Search for the cell housing the specified text and yield its [X, Y] center coordinate. 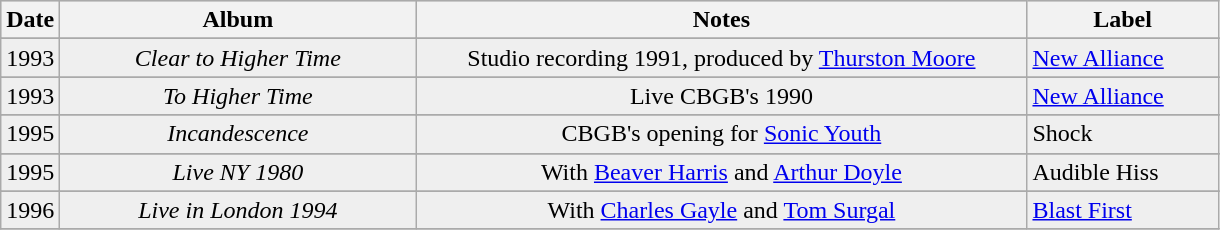
Clear to Higher Time [238, 58]
Live in London 1994 [238, 210]
Blast First [1122, 210]
Album [238, 20]
Incandescence [238, 134]
Audible Hiss [1122, 172]
With Beaver Harris and Arthur Doyle [722, 172]
CBGB's opening for Sonic Youth [722, 134]
Label [1122, 20]
Date [30, 20]
1996 [30, 210]
With Charles Gayle and Tom Surgal [722, 210]
Notes [722, 20]
Live NY 1980 [238, 172]
Studio recording 1991, produced by Thurston Moore [722, 58]
To Higher Time [238, 96]
Live CBGB's 1990 [722, 96]
Shock [1122, 134]
